Capture the cell that displays the provided text and extract its (x, y) central coordinate. 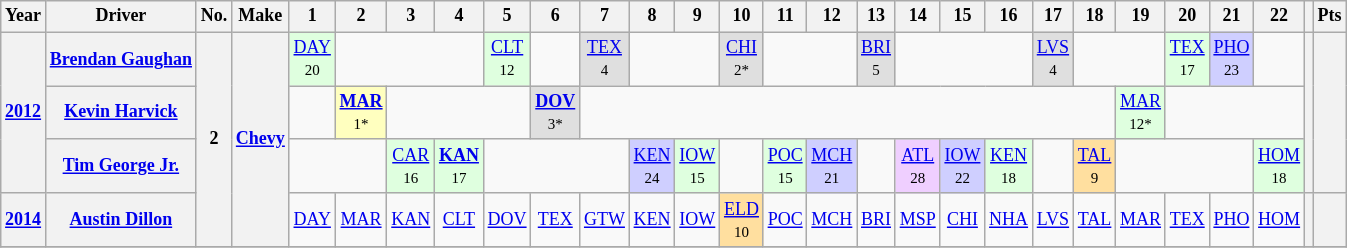
Driver (120, 16)
CHI2* (742, 59)
20 (1187, 16)
8 (652, 16)
HOM (1280, 220)
CLT12 (507, 59)
KEN24 (652, 166)
DOV3* (556, 113)
BRI5 (876, 59)
11 (785, 16)
DAY (312, 220)
BRI (876, 220)
LVS (1052, 220)
NHA (1009, 220)
Kevin Harvick (120, 113)
TAL (1094, 220)
CLT (460, 220)
IOW15 (698, 166)
TEX17 (1187, 59)
TAL9 (1094, 166)
MCH21 (832, 166)
CHI (962, 220)
12 (832, 16)
IOW22 (962, 166)
LVS4 (1052, 59)
6 (556, 16)
Year (24, 16)
MCH (832, 220)
16 (1009, 16)
PHO (1232, 220)
CAR16 (411, 166)
14 (918, 16)
KAN (411, 220)
22 (1280, 16)
ELD10 (742, 220)
2012 (24, 112)
POC15 (785, 166)
DAY20 (312, 59)
Tim George Jr. (120, 166)
KEN (652, 220)
19 (1141, 16)
15 (962, 16)
PHO23 (1232, 59)
10 (742, 16)
1 (312, 16)
17 (1052, 16)
No. (214, 16)
13 (876, 16)
POC (785, 220)
Brendan Gaughan (120, 59)
TEX4 (605, 59)
4 (460, 16)
HOM18 (1280, 166)
7 (605, 16)
GTW (605, 220)
9 (698, 16)
Austin Dillon (120, 220)
KAN17 (460, 166)
18 (1094, 16)
21 (1232, 16)
MAR1* (361, 113)
5 (507, 16)
Pts (1330, 16)
KEN18 (1009, 166)
2014 (24, 220)
Make (261, 16)
3 (411, 16)
MAR12* (1141, 113)
MSP (918, 220)
DOV (507, 220)
Chevy (261, 140)
IOW (698, 220)
ATL28 (918, 166)
